For the text-containing cell, return its midpoint in [X, Y] coordinate format. 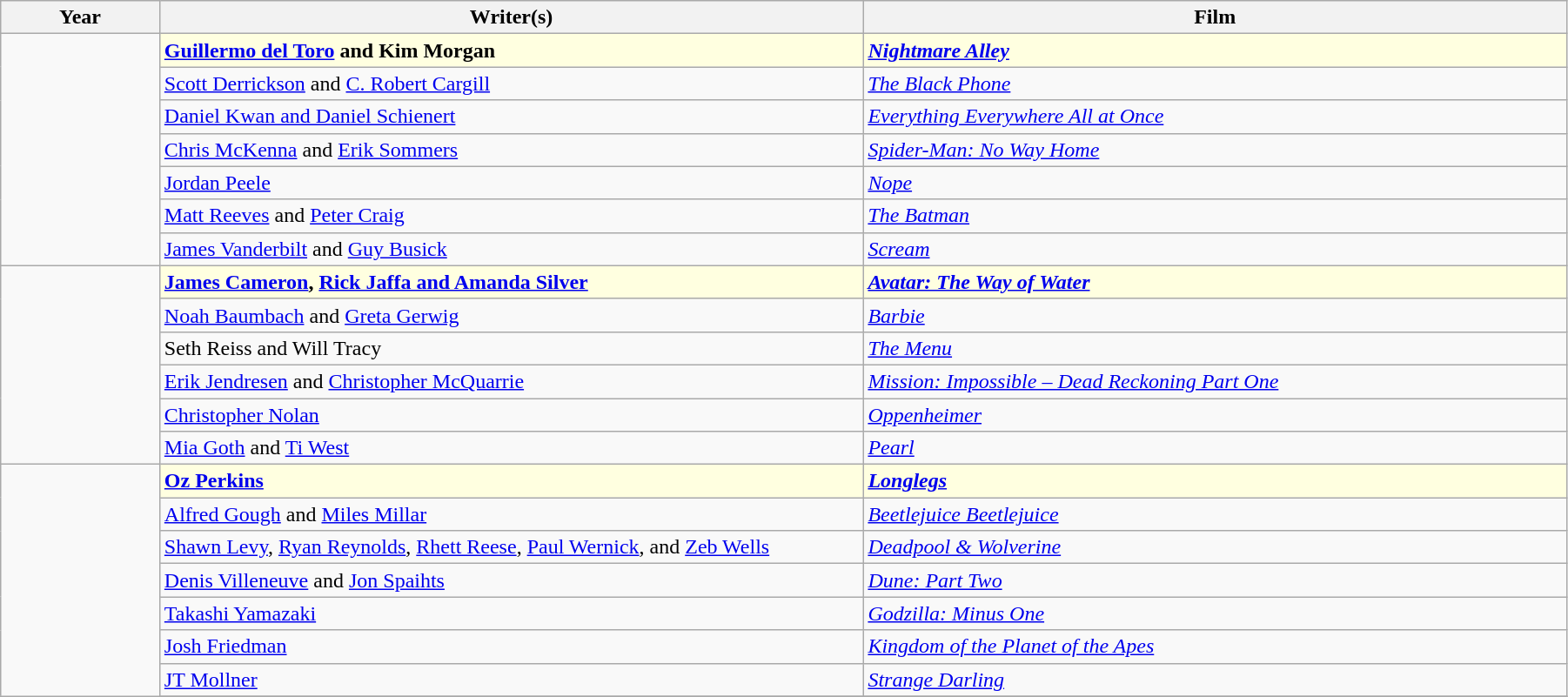
Scott Derrickson and C. Robert Cargill [512, 84]
Avatar: The Way of Water [1215, 282]
Seth Reiss and Will Tracy [512, 348]
Year [80, 17]
Erik Jendresen and Christopher McQuarrie [512, 381]
Takashi Yamazaki [512, 613]
Dune: Part Two [1215, 580]
The Batman [1215, 216]
Guillermo del Toro and Kim Morgan [512, 50]
James Vanderbilt and Guy Busick [512, 249]
Nightmare Alley [1215, 50]
Scream [1215, 249]
Mission: Impossible – Dead Reckoning Part One [1215, 381]
Beetlejuice Beetlejuice [1215, 514]
Spider-Man: No Way Home [1215, 150]
Chris McKenna and Erik Sommers [512, 150]
Nope [1215, 183]
Writer(s) [512, 17]
Everything Everywhere All at Once [1215, 117]
Pearl [1215, 448]
Josh Friedman [512, 647]
Deadpool & Wolverine [1215, 547]
Oz Perkins [512, 481]
Denis Villeneuve and Jon Spaihts [512, 580]
Shawn Levy, Ryan Reynolds, Rhett Reese, Paul Wernick, and Zeb Wells [512, 547]
Noah Baumbach and Greta Gerwig [512, 315]
Alfred Gough and Miles Millar [512, 514]
Barbie [1215, 315]
The Black Phone [1215, 84]
Matt Reeves and Peter Craig [512, 216]
Christopher Nolan [512, 415]
The Menu [1215, 348]
Film [1215, 17]
JT Mollner [512, 680]
Godzilla: Minus One [1215, 613]
Mia Goth and Ti West [512, 448]
Daniel Kwan and Daniel Schienert [512, 117]
Kingdom of the Planet of the Apes [1215, 647]
Jordan Peele [512, 183]
James Cameron, Rick Jaffa and Amanda Silver [512, 282]
Longlegs [1215, 481]
Oppenheimer [1215, 415]
Strange Darling [1215, 680]
